Pinpoint the cell where the given text exists, returning its (X, Y) midpoint coordinate. 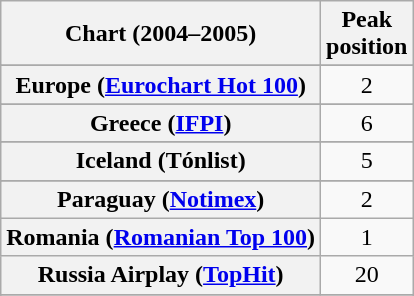
5 (367, 161)
Greece (IFPI) (161, 123)
Paraguay (Notimex) (161, 199)
20 (367, 275)
Europe (Eurochart Hot 100) (161, 85)
Iceland (Tónlist) (161, 161)
Chart (2004–2005) (161, 34)
1 (367, 237)
Peakposition (367, 34)
Russia Airplay (TopHit) (161, 275)
6 (367, 123)
Romania (Romanian Top 100) (161, 237)
